Pinpoint the cell where the given text exists, returning its [X, Y] midpoint coordinate. 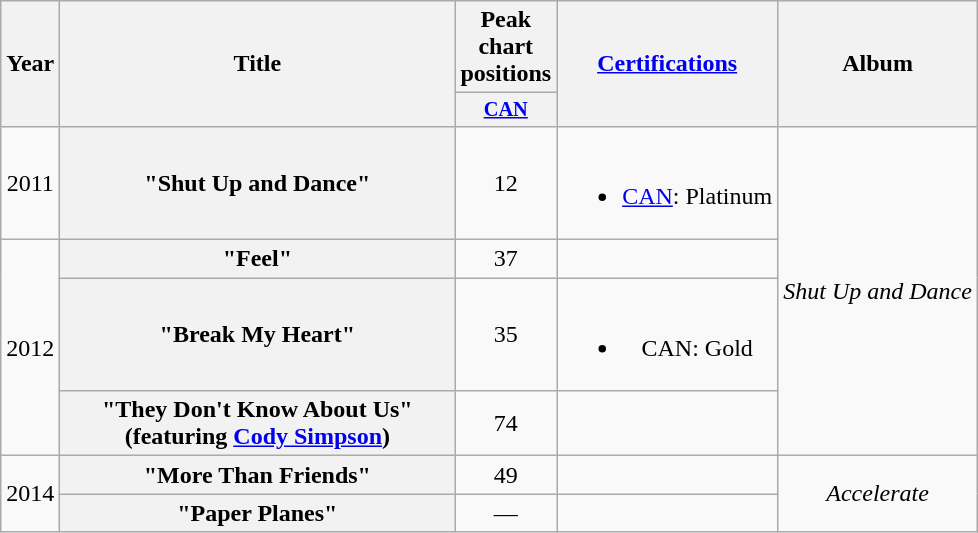
Album [878, 64]
"They Don't Know About Us"(featuring Cody Simpson) [258, 424]
Accelerate [878, 494]
"Feel" [258, 259]
12 [506, 182]
"Break My Heart" [258, 334]
Peak chart positions [506, 47]
2012 [30, 348]
CAN [506, 110]
2014 [30, 494]
Title [258, 64]
"Shut Up and Dance" [258, 182]
49 [506, 475]
Shut Up and Dance [878, 290]
35 [506, 334]
Certifications [668, 64]
37 [506, 259]
CAN: Platinum [668, 182]
CAN: Gold [668, 334]
"Paper Planes" [258, 513]
74 [506, 424]
Year [30, 64]
2011 [30, 182]
"More Than Friends" [258, 475]
— [506, 513]
